Find where the given text appears and provide that cell's center as [X, Y] coordinate. 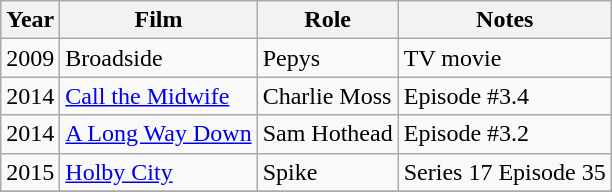
Film [158, 20]
A Long Way Down [158, 134]
Charlie Moss [328, 96]
2009 [30, 58]
Episode #3.2 [504, 134]
Spike [328, 172]
Notes [504, 20]
Sam Hothead [328, 134]
Year [30, 20]
TV movie [504, 58]
2015 [30, 172]
Series 17 Episode 35 [504, 172]
Call the Midwife [158, 96]
Pepys [328, 58]
Broadside [158, 58]
Holby City [158, 172]
Role [328, 20]
Episode #3.4 [504, 96]
